Locate the cell with the specified text and output its [X, Y] center coordinate. 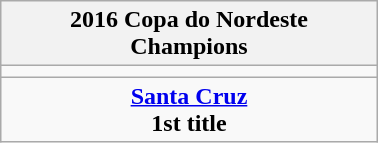
Santa Cruz1st title [189, 110]
2016 Copa do NordesteChampions [189, 34]
